Determine the (x, y) coordinate at the center of the cell enclosing the given text.  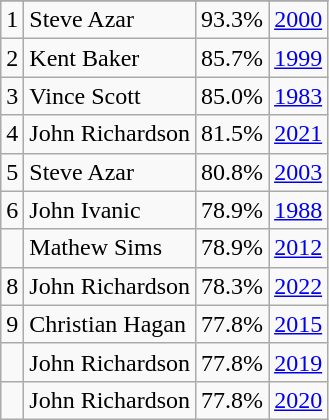
Kent Baker (110, 58)
81.5% (232, 134)
5 (12, 172)
2021 (298, 134)
85.7% (232, 58)
2000 (298, 20)
Mathew Sims (110, 248)
Vince Scott (110, 96)
6 (12, 210)
1 (12, 20)
2012 (298, 248)
2022 (298, 286)
2015 (298, 324)
John Ivanic (110, 210)
80.8% (232, 172)
2020 (298, 400)
4 (12, 134)
Christian Hagan (110, 324)
9 (12, 324)
2 (12, 58)
2019 (298, 362)
2003 (298, 172)
1999 (298, 58)
78.3% (232, 286)
1988 (298, 210)
93.3% (232, 20)
1983 (298, 96)
85.0% (232, 96)
8 (12, 286)
3 (12, 96)
